Extract the (X, Y) coordinate from the center of the cell holding the provided text.  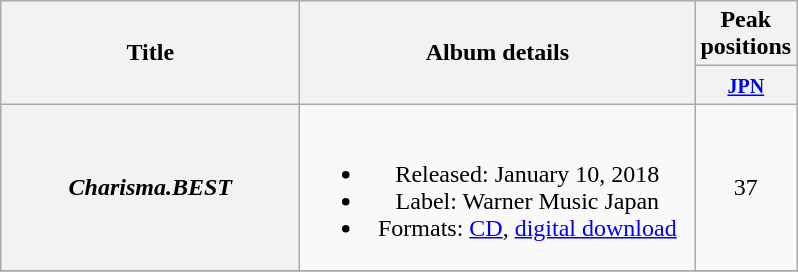
Album details (498, 52)
37 (746, 188)
Title (150, 52)
JPN (746, 85)
Charisma.BEST (150, 188)
Peak positions (746, 34)
Released: January 10, 2018 Label: Warner Music JapanFormats: CD, digital download (498, 188)
